Provide the [X, Y] coordinate of the cell's center where the given text is located.  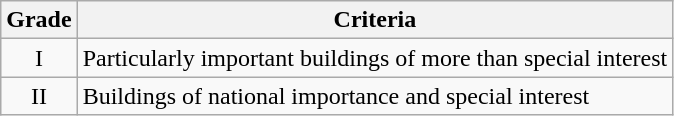
II [39, 96]
Particularly important buildings of more than special interest [375, 58]
I [39, 58]
Grade [39, 20]
Buildings of national importance and special interest [375, 96]
Criteria [375, 20]
